Pinpoint the cell where the given text exists, returning its (x, y) midpoint coordinate. 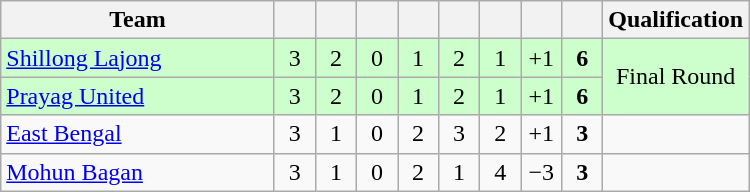
4 (500, 172)
Final Round (676, 77)
Mohun Bagan (138, 172)
Qualification (676, 20)
Prayag United (138, 96)
East Bengal (138, 134)
Team (138, 20)
−3 (542, 172)
Shillong Lajong (138, 58)
